Find where the given text appears and provide that cell's center as (X, Y) coordinate. 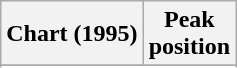
Peakposition (189, 34)
Chart (1995) (72, 34)
